Scan for the cell matching the given text and deliver its (x, y) coordinate at center. 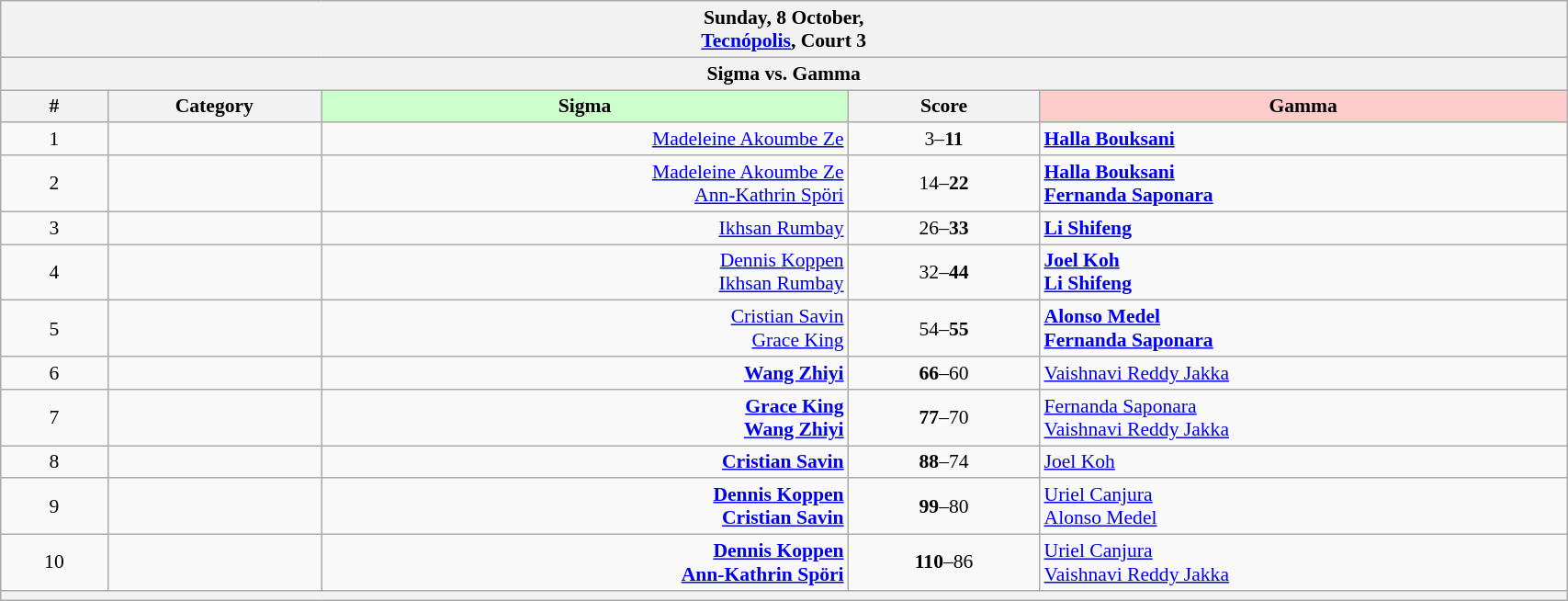
Dennis Koppen Ikhsan Rumbay (585, 272)
99–80 (944, 507)
2 (54, 184)
Vaishnavi Reddy Jakka (1303, 373)
Uriel Canjura Vaishnavi Reddy Jakka (1303, 562)
9 (54, 507)
6 (54, 373)
Halla Bouksani (1303, 140)
Sigma vs. Gamma (784, 74)
Ikhsan Rumbay (585, 228)
4 (54, 272)
Madeleine Akoumbe Ze Ann-Kathrin Spöri (585, 184)
5 (54, 329)
Cristian Savin Grace King (585, 329)
8 (54, 462)
Category (215, 107)
Dennis Koppen Ann-Kathrin Spöri (585, 562)
Fernanda Saponara Vaishnavi Reddy Jakka (1303, 417)
Alonso Medel Fernanda Saponara (1303, 329)
Score (944, 107)
Gamma (1303, 107)
88–74 (944, 462)
Wang Zhiyi (585, 373)
# (54, 107)
3–11 (944, 140)
Joel Koh Li Shifeng (1303, 272)
14–22 (944, 184)
32–44 (944, 272)
54–55 (944, 329)
Grace King Wang Zhiyi (585, 417)
Halla Bouksani Fernanda Saponara (1303, 184)
Dennis Koppen Cristian Savin (585, 507)
77–70 (944, 417)
Sunday, 8 October, Tecnópolis, Court 3 (784, 29)
10 (54, 562)
1 (54, 140)
66–60 (944, 373)
Cristian Savin (585, 462)
110–86 (944, 562)
Joel Koh (1303, 462)
3 (54, 228)
26–33 (944, 228)
Li Shifeng (1303, 228)
Uriel Canjura Alonso Medel (1303, 507)
7 (54, 417)
Sigma (585, 107)
Madeleine Akoumbe Ze (585, 140)
